Find where the given text appears and provide that cell's center as [X, Y] coordinate. 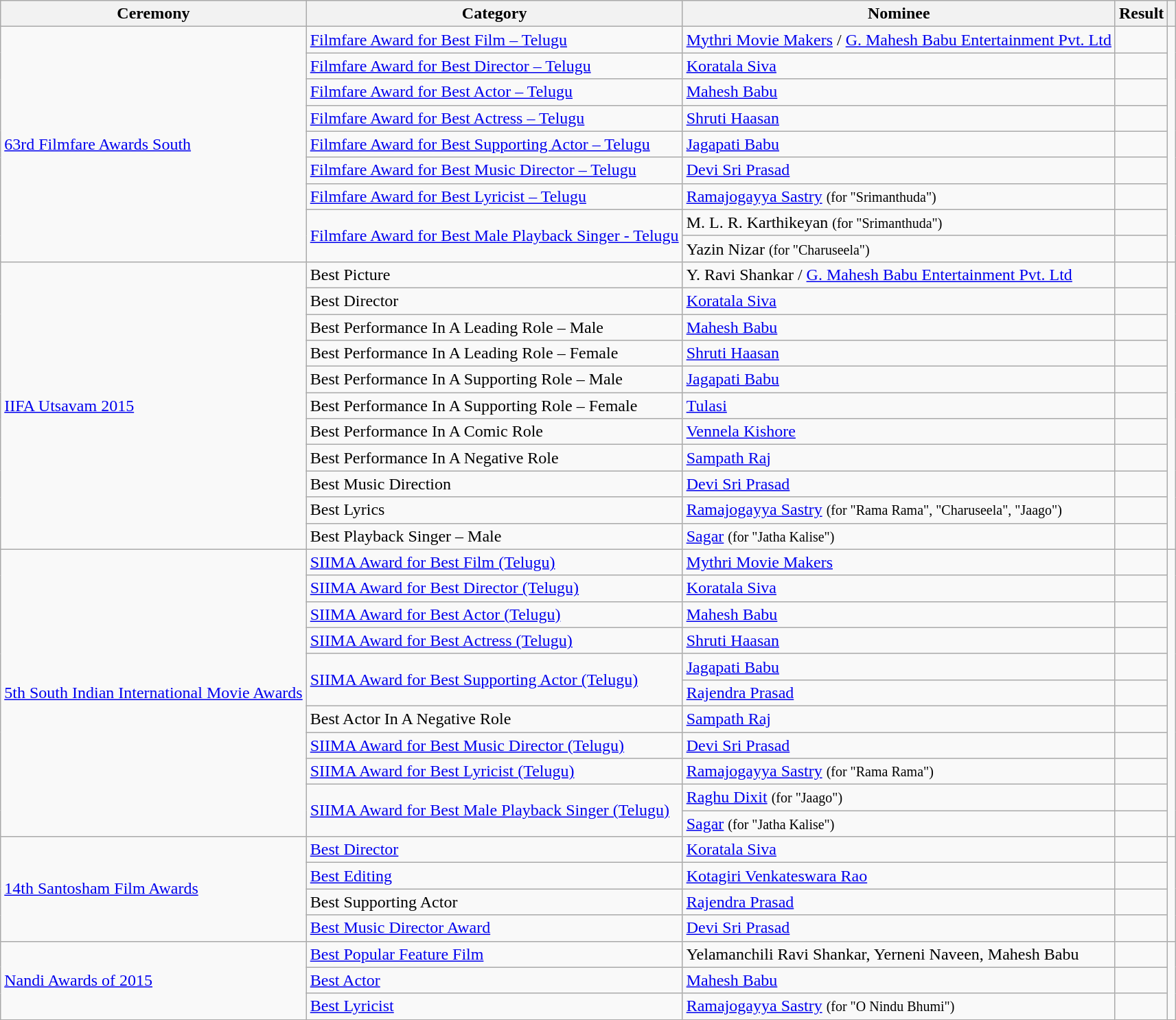
Yazin Nizar (for "Charuseela") [899, 248]
Best Music Direction [494, 484]
SIIMA Award for Best Male Playback Singer (Telugu) [494, 811]
Best Performance In A Supporting Role – Male [494, 380]
Best Music Director Award [494, 928]
SIIMA Award for Best Music Director (Telugu) [494, 745]
SIIMA Award for Best Film (Telugu) [494, 562]
Best Performance In A Negative Role [494, 458]
SIIMA Award for Best Actor (Telugu) [494, 614]
Y. Ravi Shankar / G. Mahesh Babu Entertainment Pvt. Ltd [899, 275]
Best Editing [494, 876]
Filmfare Award for Best Film – Telugu [494, 40]
Best Actor [494, 980]
14th Santosham Film Awards [154, 889]
Vennela Kishore [899, 432]
Tulasi [899, 406]
Filmfare Award for Best Lyricist – Telugu [494, 196]
Category [494, 14]
Filmfare Award for Best Director – Telugu [494, 66]
5th South Indian International Movie Awards [154, 693]
SIIMA Award for Best Supporting Actor (Telugu) [494, 680]
Raghu Dixit (for "Jaago") [899, 798]
IIFA Utsavam 2015 [154, 405]
Mythri Movie Makers [899, 562]
Filmfare Award for Best Actress – Telugu [494, 118]
Best Popular Feature Film [494, 954]
Filmfare Award for Best Male Playback Singer - Telugu [494, 235]
63rd Filmfare Awards South [154, 144]
Best Performance In A Leading Role – Female [494, 353]
Best Lyrics [494, 510]
SIIMA Award for Best Lyricist (Telugu) [494, 772]
Best Picture [494, 275]
Mythri Movie Makers / G. Mahesh Babu Entertainment Pvt. Ltd [899, 40]
Filmfare Award for Best Music Director – Telugu [494, 170]
Ceremony [154, 14]
Best Performance In A Comic Role [494, 432]
Result [1141, 14]
Best Playback Singer – Male [494, 536]
SIIMA Award for Best Actress (Telugu) [494, 640]
Kotagiri Venkateswara Rao [899, 876]
Best Performance In A Leading Role – Male [494, 327]
Best Actor In A Negative Role [494, 719]
Ramajogayya Sastry (for "Rama Rama") [899, 772]
Best Lyricist [494, 1006]
Best Performance In A Supporting Role – Female [494, 406]
M. L. R. Karthikeyan (for "Srimanthuda") [899, 222]
SIIMA Award for Best Director (Telugu) [494, 588]
Best Supporting Actor [494, 902]
Ramajogayya Sastry (for "O Nindu Bhumi") [899, 1006]
Filmfare Award for Best Actor – Telugu [494, 92]
Yelamanchili Ravi Shankar, Yerneni Naveen, Mahesh Babu [899, 954]
Ramajogayya Sastry (for "Rama Rama", "Charuseela", "Jaago") [899, 510]
Nandi Awards of 2015 [154, 980]
Ramajogayya Sastry (for "Srimanthuda") [899, 196]
Nominee [899, 14]
Filmfare Award for Best Supporting Actor – Telugu [494, 144]
